For the text-containing cell, return its midpoint in (x, y) coordinate format. 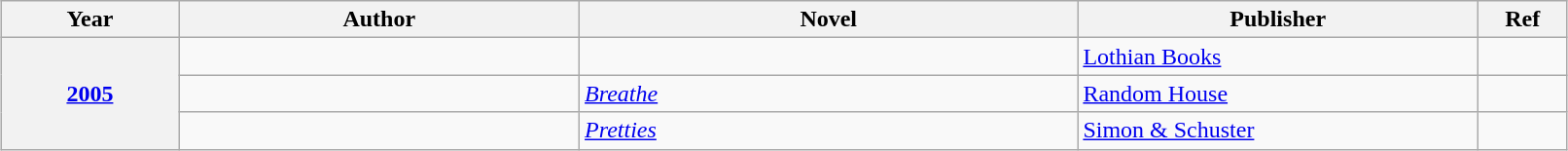
Novel (829, 19)
Lothian Books (1278, 57)
Ref (1523, 19)
Breathe (829, 94)
Pretties (829, 131)
Publisher (1278, 19)
Random House (1278, 94)
Author (379, 19)
Simon & Schuster (1278, 131)
Year (89, 19)
2005 (89, 94)
